Pinpoint the cell where the given text exists, returning its (X, Y) midpoint coordinate. 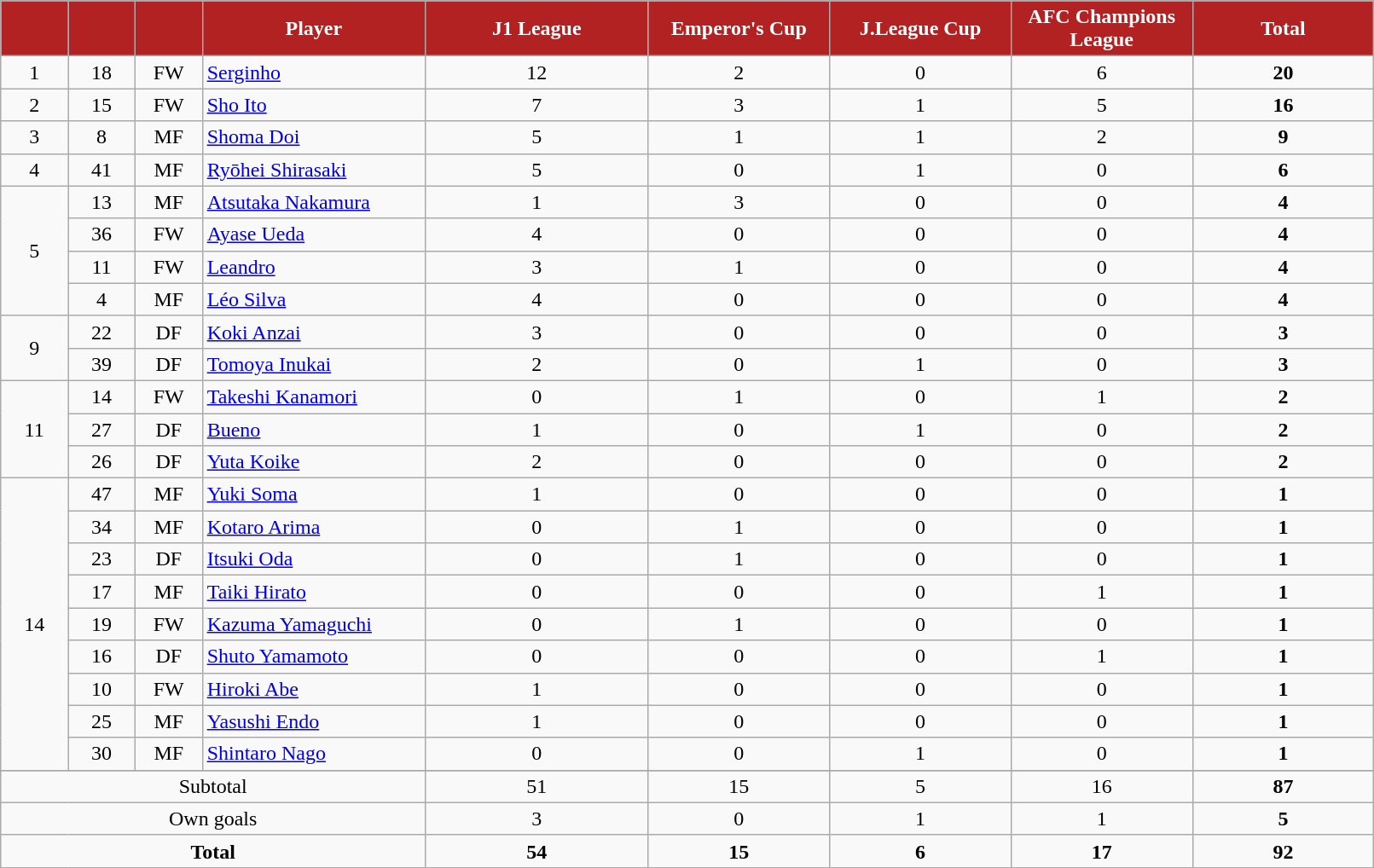
22 (102, 332)
Itsuki Oda (314, 559)
Koki Anzai (314, 332)
Yuta Koike (314, 462)
30 (102, 754)
Sho Ito (314, 105)
Kazuma Yamaguchi (314, 624)
Taiki Hirato (314, 592)
Kotaro Arima (314, 527)
Yuki Soma (314, 495)
34 (102, 527)
19 (102, 624)
Subtotal (213, 786)
Ayase Ueda (314, 234)
47 (102, 495)
Shoma Doi (314, 137)
Atsutaka Nakamura (314, 202)
51 (537, 786)
26 (102, 462)
Takeshi Kanamori (314, 396)
Own goals (213, 819)
20 (1283, 72)
13 (102, 202)
AFC Champions League (1102, 29)
23 (102, 559)
10 (102, 689)
Bueno (314, 429)
41 (102, 170)
12 (537, 72)
J1 League (537, 29)
Hiroki Abe (314, 689)
Shuto Yamamoto (314, 657)
Léo Silva (314, 299)
Emperor's Cup (739, 29)
7 (537, 105)
18 (102, 72)
Leandro (314, 267)
39 (102, 364)
87 (1283, 786)
Shintaro Nago (314, 754)
Tomoya Inukai (314, 364)
J.League Cup (921, 29)
8 (102, 137)
Ryōhei Shirasaki (314, 170)
36 (102, 234)
Yasushi Endo (314, 721)
25 (102, 721)
92 (1283, 851)
Player (314, 29)
54 (537, 851)
Serginho (314, 72)
27 (102, 429)
